For the text-containing cell, return its midpoint in [X, Y] coordinate format. 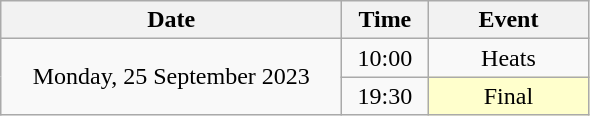
Monday, 25 September 2023 [172, 77]
19:30 [385, 96]
10:00 [385, 58]
Date [172, 20]
Event [508, 20]
Time [385, 20]
Heats [508, 58]
Final [508, 96]
